Detect which cell encompasses the target text, then output its (x, y) center coordinate. 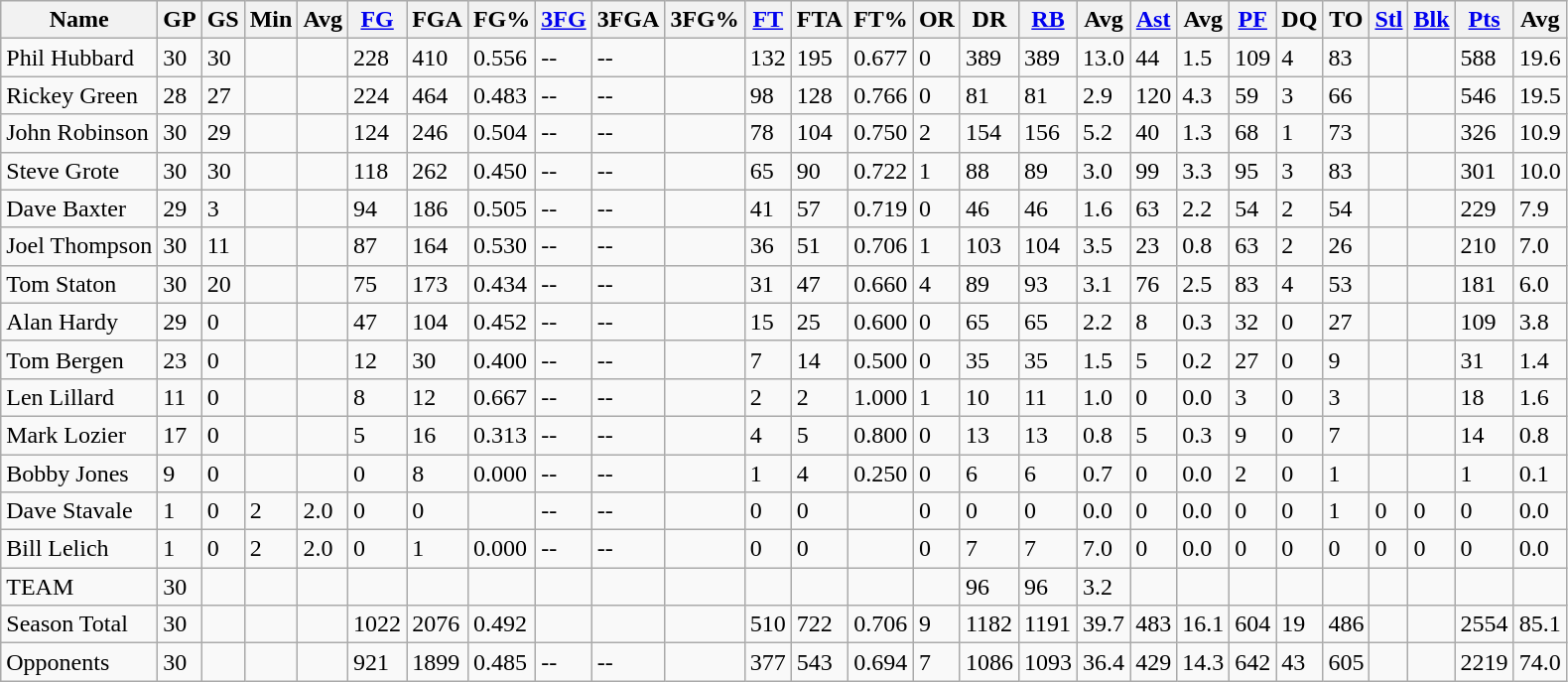
0.485 (501, 662)
2554 (1485, 624)
87 (377, 246)
Steve Grote (79, 171)
Mark Lozier (79, 435)
85.1 (1540, 624)
377 (768, 662)
0.483 (501, 95)
3.5 (1104, 246)
90 (820, 171)
0.500 (881, 359)
14.3 (1203, 662)
156 (1048, 133)
0.556 (501, 58)
164 (438, 246)
1.000 (881, 397)
0.452 (501, 322)
75 (377, 284)
16.1 (1203, 624)
59 (1252, 95)
OR (937, 20)
3FGA (628, 20)
10.9 (1540, 133)
181 (1485, 284)
262 (438, 171)
543 (820, 662)
Stl (1389, 20)
5.2 (1104, 133)
RB (1048, 20)
Bobby Jones (79, 474)
1.0 (1104, 397)
3.3 (1203, 171)
0.2 (1203, 359)
0.766 (881, 95)
0.250 (881, 474)
0.450 (501, 171)
1086 (988, 662)
301 (1485, 171)
0.750 (881, 133)
Season Total (79, 624)
128 (820, 95)
93 (1048, 284)
17 (180, 435)
DQ (1300, 20)
40 (1153, 133)
0.505 (501, 208)
Rickey Green (79, 95)
FT (768, 20)
0.434 (501, 284)
210 (1485, 246)
118 (377, 171)
186 (438, 208)
Dave Baxter (79, 208)
FTA (820, 20)
Blk (1431, 20)
0.660 (881, 284)
68 (1252, 133)
4.3 (1203, 95)
195 (820, 58)
120 (1153, 95)
588 (1485, 58)
483 (1153, 624)
0.7 (1104, 474)
0.719 (881, 208)
44 (1153, 58)
1093 (1048, 662)
1022 (377, 624)
Joel Thompson (79, 246)
Len Lillard (79, 397)
Tom Staton (79, 284)
124 (377, 133)
0.492 (501, 624)
228 (377, 58)
88 (988, 171)
74.0 (1540, 662)
3FG (564, 20)
3.8 (1540, 322)
26 (1346, 246)
GP (180, 20)
132 (768, 58)
1182 (988, 624)
25 (820, 322)
Min (271, 20)
32 (1252, 322)
Dave Stavale (79, 511)
FGA (438, 20)
229 (1485, 208)
36.4 (1104, 662)
53 (1346, 284)
6.0 (1540, 284)
43 (1300, 662)
Bill Lelich (79, 549)
19.6 (1540, 58)
13.0 (1104, 58)
TO (1346, 20)
Alan Hardy (79, 322)
429 (1153, 662)
173 (438, 284)
78 (768, 133)
246 (438, 133)
510 (768, 624)
224 (377, 95)
604 (1252, 624)
99 (1153, 171)
41 (768, 208)
605 (1346, 662)
0.677 (881, 58)
3.2 (1104, 587)
0.667 (501, 397)
57 (820, 208)
39.7 (1104, 624)
Pts (1485, 20)
410 (438, 58)
326 (1485, 133)
Tom Bergen (79, 359)
GS (222, 20)
0.694 (881, 662)
0.600 (881, 322)
FG (377, 20)
1899 (438, 662)
FG% (501, 20)
18 (1485, 397)
2076 (438, 624)
1.3 (1203, 133)
3.1 (1104, 284)
0.504 (501, 133)
722 (820, 624)
546 (1485, 95)
2.5 (1203, 284)
98 (768, 95)
76 (1153, 284)
1191 (1048, 624)
John Robinson (79, 133)
94 (377, 208)
36 (768, 246)
73 (1346, 133)
51 (820, 246)
2219 (1485, 662)
28 (180, 95)
DR (988, 20)
PF (1252, 20)
Opponents (79, 662)
921 (377, 662)
3.0 (1104, 171)
7.9 (1540, 208)
0.722 (881, 171)
3FG% (705, 20)
486 (1346, 624)
0.530 (501, 246)
103 (988, 246)
TEAM (79, 587)
10 (988, 397)
Phil Hubbard (79, 58)
Name (79, 20)
19 (1300, 624)
464 (438, 95)
95 (1252, 171)
0.800 (881, 435)
1.4 (1540, 359)
0.1 (1540, 474)
10.0 (1540, 171)
Ast (1153, 20)
FT% (881, 20)
0.313 (501, 435)
20 (222, 284)
2.9 (1104, 95)
15 (768, 322)
66 (1346, 95)
642 (1252, 662)
154 (988, 133)
16 (438, 435)
0.400 (501, 359)
19.5 (1540, 95)
